Scan for the cell matching the given text and deliver its (x, y) coordinate at center. 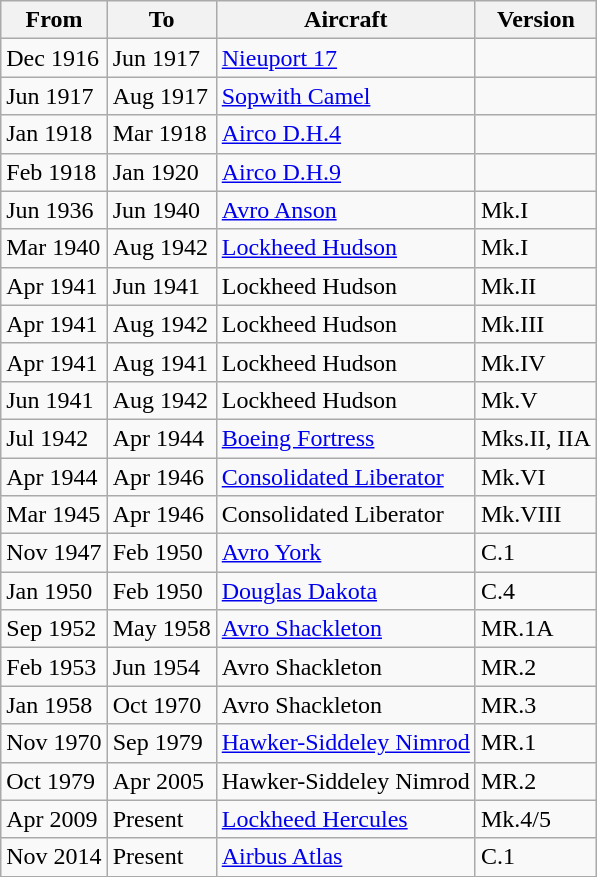
Jun 1936 (54, 210)
To (162, 20)
Nieuport 17 (346, 58)
Mks.II, IIA (536, 438)
Mk.IV (536, 362)
Mk.V (536, 400)
MR.3 (536, 705)
Mar 1918 (162, 134)
Airco D.H.9 (346, 172)
Mk.II (536, 286)
Mar 1945 (54, 515)
Sep 1979 (162, 743)
Mk.VIII (536, 515)
Aircraft (346, 20)
Jan 1918 (54, 134)
Apr 2009 (54, 819)
Oct 1979 (54, 781)
From (54, 20)
Avro Anson (346, 210)
Mk.4/5 (536, 819)
MR.1A (536, 629)
Nov 1970 (54, 743)
Aug 1917 (162, 96)
Mk.VI (536, 477)
Jul 1942 (54, 438)
Apr 2005 (162, 781)
Mk.III (536, 324)
Avro York (346, 553)
Douglas Dakota (346, 591)
Airbus Atlas (346, 857)
Airco D.H.4 (346, 134)
Version (536, 20)
Boeing Fortress (346, 438)
Jan 1958 (54, 705)
Sep 1952 (54, 629)
Jun 1954 (162, 667)
May 1958 (162, 629)
Jun 1940 (162, 210)
Oct 1970 (162, 705)
Nov 1947 (54, 553)
Dec 1916 (54, 58)
MR.1 (536, 743)
Nov 2014 (54, 857)
Aug 1941 (162, 362)
Lockheed Hercules (346, 819)
Feb 1953 (54, 667)
Jan 1920 (162, 172)
C.4 (536, 591)
Feb 1918 (54, 172)
Sopwith Camel (346, 96)
Jan 1950 (54, 591)
Mar 1940 (54, 248)
